Provide the [x, y] coordinate of the cell's center where the given text is located.  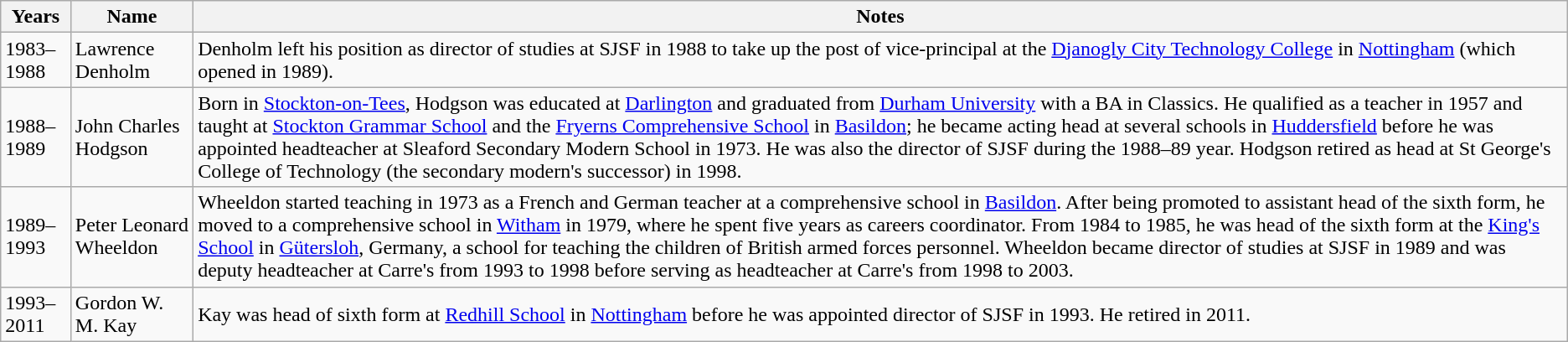
John Charles Hodgson [132, 137]
Name [132, 17]
1988–1989 [36, 137]
1993–2011 [36, 313]
Peter Leonard Wheeldon [132, 236]
Kay was head of sixth form at Redhill School in Nottingham before he was appointed director of SJSF in 1993. He retired in 2011. [881, 313]
Years [36, 17]
Gordon W. M. Kay [132, 313]
Lawrence Denholm [132, 60]
1989–1993 [36, 236]
1983–1988 [36, 60]
Notes [881, 17]
